Provide the (X, Y) coordinate of the cell's center where the given text is located.  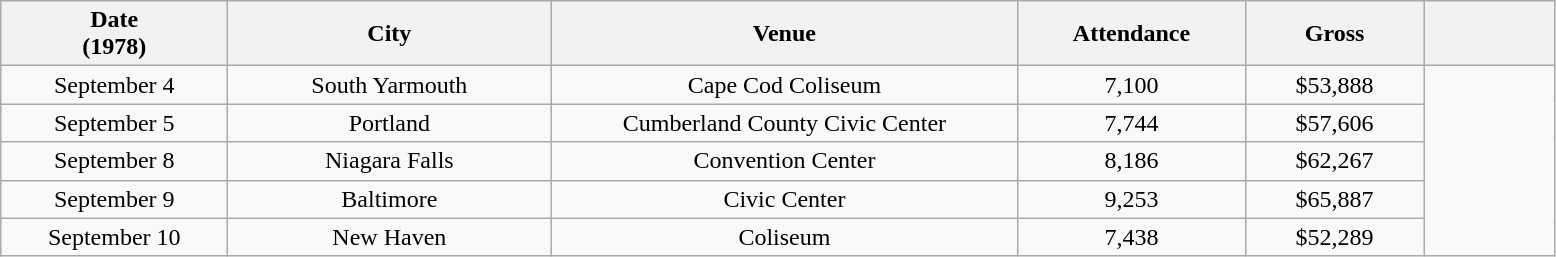
$52,289 (1334, 237)
September 5 (114, 123)
Coliseum (784, 237)
$65,887 (1334, 199)
September 9 (114, 199)
September 10 (114, 237)
Civic Center (784, 199)
Convention Center (784, 161)
Cape Cod Coliseum (784, 85)
8,186 (1132, 161)
7,744 (1132, 123)
Baltimore (390, 199)
September 8 (114, 161)
$62,267 (1334, 161)
7,100 (1132, 85)
$57,606 (1334, 123)
Niagara Falls (390, 161)
New Haven (390, 237)
Date(1978) (114, 34)
Attendance (1132, 34)
9,253 (1132, 199)
Portland (390, 123)
City (390, 34)
Cumberland County Civic Center (784, 123)
Venue (784, 34)
Gross (1334, 34)
7,438 (1132, 237)
September 4 (114, 85)
$53,888 (1334, 85)
South Yarmouth (390, 85)
